For the text-containing cell, return its midpoint in (x, y) coordinate format. 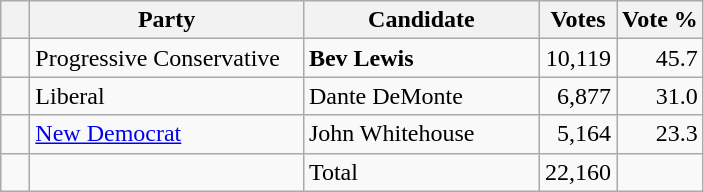
Party (167, 20)
Liberal (167, 96)
Votes (578, 20)
6,877 (578, 96)
Bev Lewis (421, 58)
Candidate (421, 20)
45.7 (660, 58)
22,160 (578, 172)
Total (421, 172)
23.3 (660, 134)
Dante DeMonte (421, 96)
John Whitehouse (421, 134)
Progressive Conservative (167, 58)
5,164 (578, 134)
31.0 (660, 96)
10,119 (578, 58)
New Democrat (167, 134)
Vote % (660, 20)
